Output the [X, Y] coordinate of the center of the cell containing the given text.  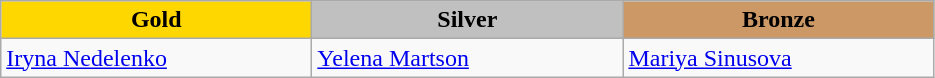
Iryna Nedelenko [156, 58]
Gold [156, 20]
Mariya Sinusova [778, 58]
Bronze [778, 20]
Yelena Martson [468, 58]
Silver [468, 20]
